Search for the cell housing the specified text and yield its [x, y] center coordinate. 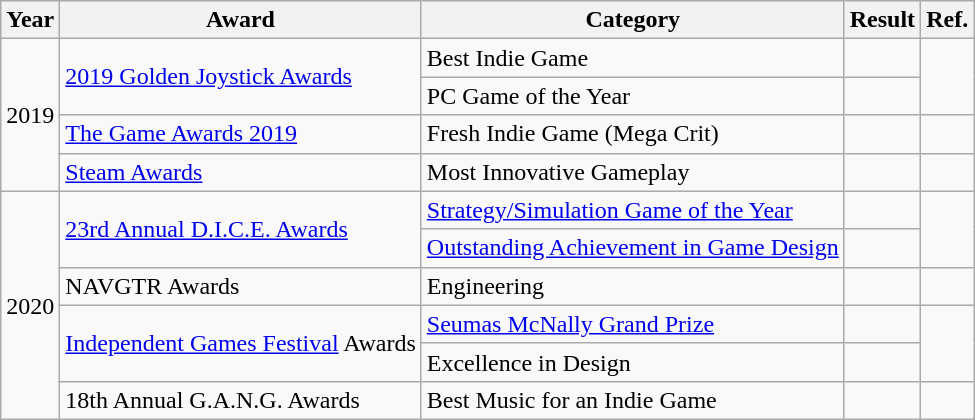
Outstanding Achievement in Game Design [632, 248]
2019 [30, 115]
Seumas McNally Grand Prize [632, 324]
Steam Awards [240, 172]
PC Game of the Year [632, 96]
Ref. [948, 20]
18th Annual G.A.N.G. Awards [240, 400]
Strategy/Simulation Game of the Year [632, 210]
Fresh Indie Game (Mega Crit) [632, 134]
The Game Awards 2019 [240, 134]
NAVGTR Awards [240, 286]
2020 [30, 305]
Result [882, 20]
Independent Games Festival Awards [240, 343]
2019 Golden Joystick Awards [240, 77]
Year [30, 20]
Engineering [632, 286]
Category [632, 20]
Most Innovative Gameplay [632, 172]
Best Indie Game [632, 58]
23rd Annual D.I.C.E. Awards [240, 229]
Excellence in Design [632, 362]
Award [240, 20]
Best Music for an Indie Game [632, 400]
